Pinpoint the cell where the given text exists, returning its (X, Y) midpoint coordinate. 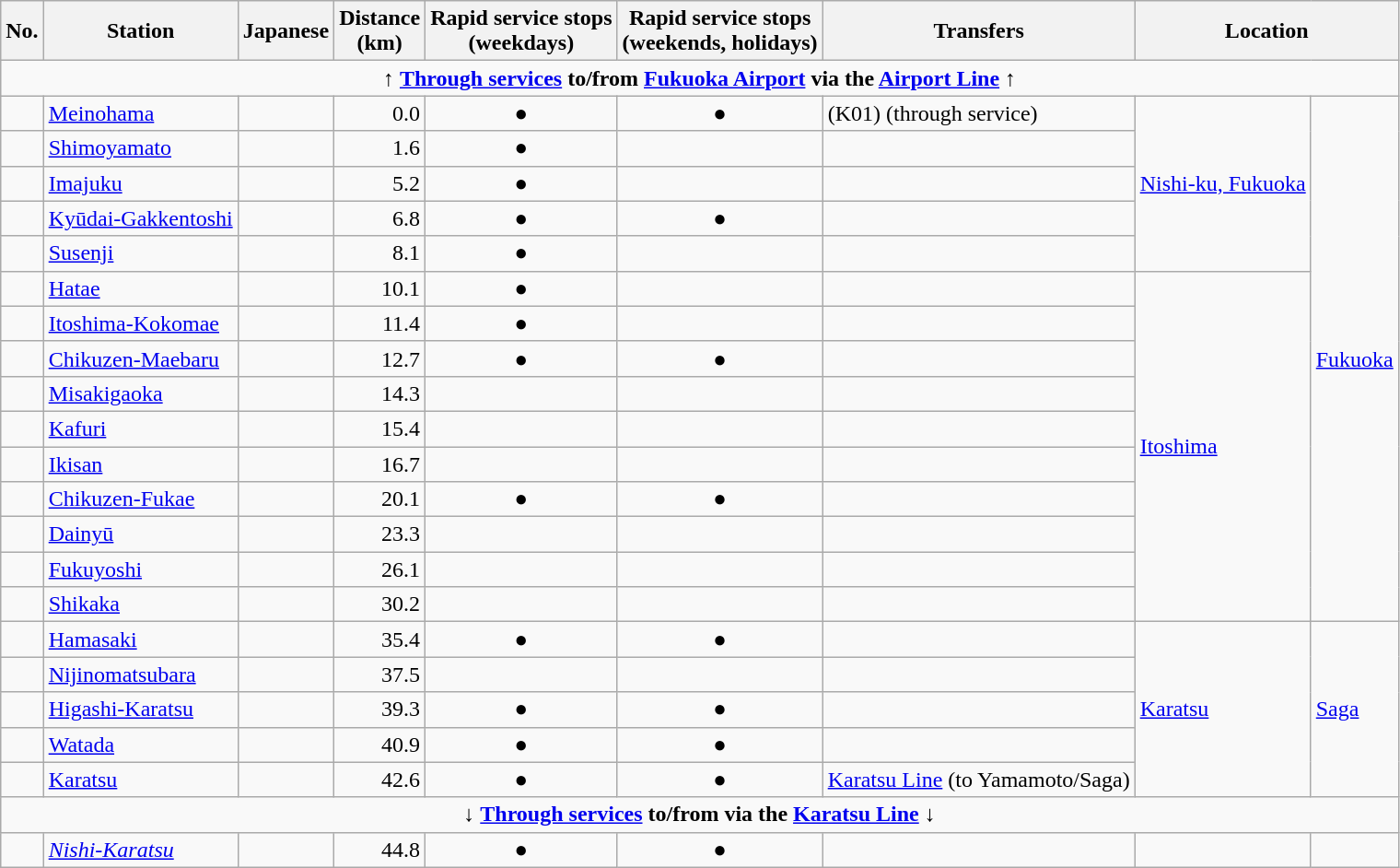
23.3 (379, 534)
6.8 (379, 218)
15.4 (379, 428)
Hatae (140, 288)
5.2 (379, 183)
Nishi-Karatsu (140, 850)
12.7 (379, 358)
Rapid service stops(weekdays) (521, 31)
10.1 (379, 288)
0.0 (379, 113)
Dainyū (140, 534)
42.6 (379, 780)
Rapid service stops(weekends, holidays) (720, 31)
20.1 (379, 499)
Susenji (140, 253)
8.1 (379, 253)
Meinohama (140, 113)
Transfers (978, 31)
Nijinomatsubara (140, 674)
↑ Through services to/from Fukuoka Airport via the Airport Line ↑ (700, 78)
Ikisan (140, 463)
37.5 (379, 674)
30.2 (379, 604)
Chikuzen-Fukae (140, 499)
↓ Through services to/from via the Karatsu Line ↓ (700, 815)
44.8 (379, 850)
Chikuzen-Maebaru (140, 358)
39.3 (379, 710)
35.4 (379, 639)
1.6 (379, 148)
Watada (140, 745)
Japanese (286, 31)
16.7 (379, 463)
Misakigaoka (140, 393)
Shimoyamato (140, 148)
Nishi-ku, Fukuoka (1223, 183)
Itoshima (1223, 446)
Shikaka (140, 604)
26.1 (379, 569)
(K01) (through service) (978, 113)
Distance(km) (379, 31)
Hamasaki (140, 639)
Itoshima-Kokomae (140, 323)
Location (1266, 31)
No. (22, 31)
Kyūdai-Gakkentoshi (140, 218)
Saga (1354, 710)
11.4 (379, 323)
14.3 (379, 393)
Imajuku (140, 183)
Fukuyoshi (140, 569)
Karatsu Line (to Yamamoto/Saga) (978, 780)
Station (140, 31)
Kafuri (140, 428)
40.9 (379, 745)
Fukuoka (1354, 359)
Higashi-Karatsu (140, 710)
